From the cell containing the given text, extract its center point as (X, Y) coordinate. 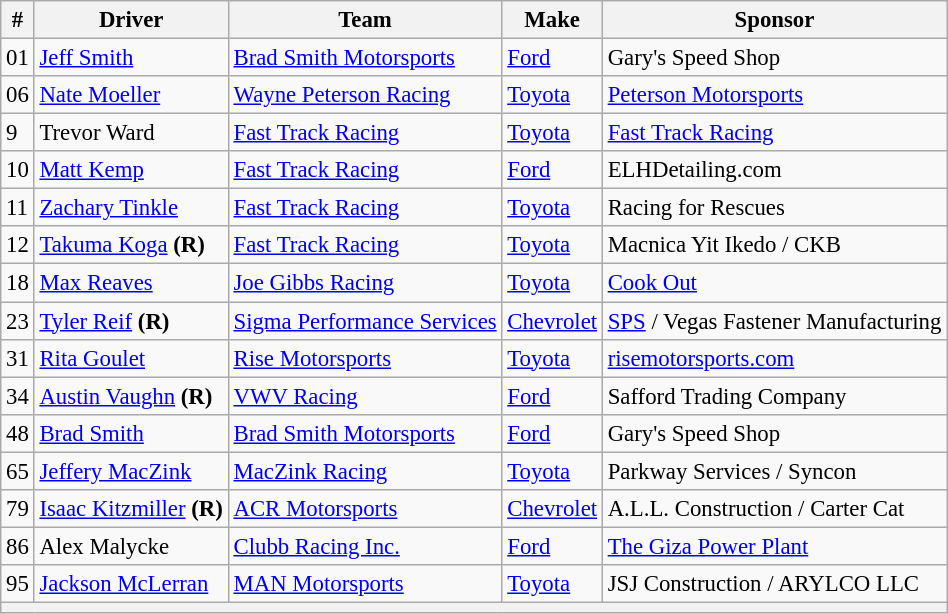
Sponsor (774, 20)
Alex Malycke (131, 546)
Joe Gibbs Racing (365, 283)
11 (18, 208)
48 (18, 433)
Racing for Rescues (774, 208)
Takuma Koga (R) (131, 245)
MacZink Racing (365, 471)
23 (18, 321)
JSJ Construction / ARYLCO LLC (774, 584)
Make (552, 20)
Parkway Services / Syncon (774, 471)
ELHDetailing.com (774, 170)
MAN Motorsports (365, 584)
Jeffery MacZink (131, 471)
34 (18, 396)
Jackson McLerran (131, 584)
The Giza Power Plant (774, 546)
Austin Vaughn (R) (131, 396)
Zachary Tinkle (131, 208)
ACR Motorsports (365, 509)
VWV Racing (365, 396)
Safford Trading Company (774, 396)
Isaac Kitzmiller (R) (131, 509)
Clubb Racing Inc. (365, 546)
SPS / Vegas Fastener Manufacturing (774, 321)
Nate Moeller (131, 95)
06 (18, 95)
Peterson Motorsports (774, 95)
A.L.L. Construction / Carter Cat (774, 509)
95 (18, 584)
# (18, 20)
Cook Out (774, 283)
Matt Kemp (131, 170)
Trevor Ward (131, 133)
Sigma Performance Services (365, 321)
18 (18, 283)
31 (18, 358)
Tyler Reif (R) (131, 321)
Rita Goulet (131, 358)
Brad Smith (131, 433)
Jeff Smith (131, 58)
Wayne Peterson Racing (365, 95)
86 (18, 546)
01 (18, 58)
10 (18, 170)
12 (18, 245)
Rise Motorsports (365, 358)
Macnica Yit Ikedo / CKB (774, 245)
79 (18, 509)
9 (18, 133)
65 (18, 471)
Team (365, 20)
risemotorsports.com (774, 358)
Driver (131, 20)
Max Reaves (131, 283)
